Find where the given text appears and provide that cell's center as (x, y) coordinate. 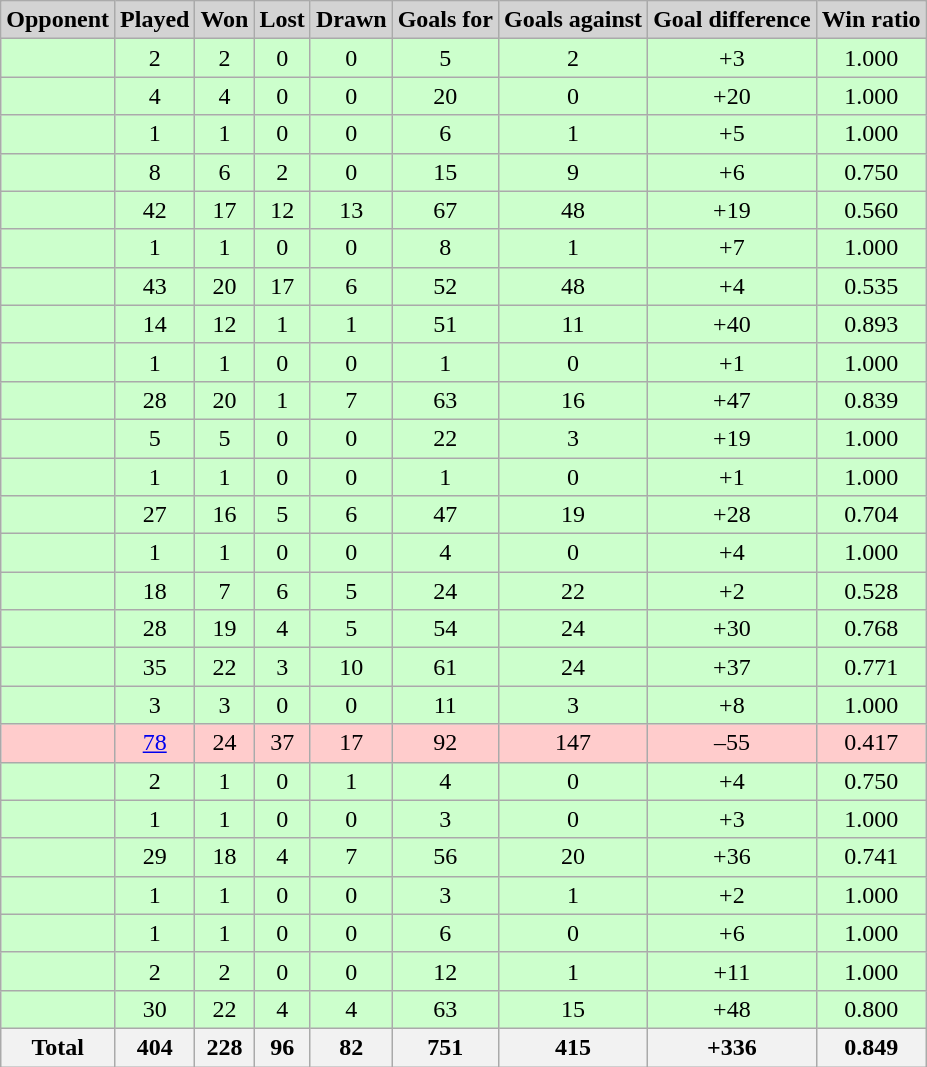
Total (58, 1047)
+47 (732, 400)
147 (574, 743)
0.417 (871, 743)
13 (351, 210)
+7 (732, 248)
Lost (282, 20)
43 (155, 286)
228 (224, 1047)
0.839 (871, 400)
0.704 (871, 515)
0.768 (871, 629)
47 (445, 515)
82 (351, 1047)
Opponent (58, 20)
+336 (732, 1047)
+20 (732, 96)
56 (445, 857)
+40 (732, 324)
+5 (732, 134)
404 (155, 1047)
51 (445, 324)
9 (574, 172)
54 (445, 629)
78 (155, 743)
61 (445, 667)
92 (445, 743)
37 (282, 743)
14 (155, 324)
Goals against (574, 20)
0.849 (871, 1047)
Played (155, 20)
+37 (732, 667)
+30 (732, 629)
Goal difference (732, 20)
67 (445, 210)
35 (155, 667)
+8 (732, 705)
52 (445, 286)
30 (155, 1009)
–55 (732, 743)
+36 (732, 857)
0.528 (871, 591)
29 (155, 857)
+11 (732, 971)
0.741 (871, 857)
0.535 (871, 286)
Win ratio (871, 20)
Goals for (445, 20)
0.800 (871, 1009)
10 (351, 667)
0.560 (871, 210)
42 (155, 210)
+28 (732, 515)
0.771 (871, 667)
Won (224, 20)
0.893 (871, 324)
27 (155, 515)
751 (445, 1047)
415 (574, 1047)
96 (282, 1047)
Drawn (351, 20)
+48 (732, 1009)
